Find where the given text appears and provide that cell's center as [x, y] coordinate. 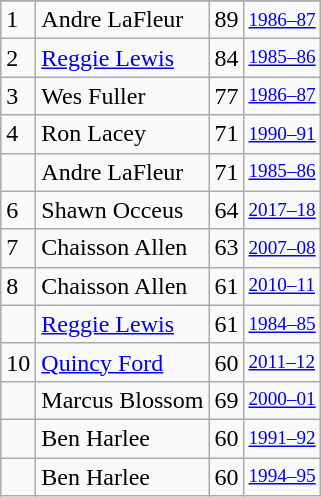
69 [226, 400]
1990–91 [282, 134]
7 [18, 248]
1984–85 [282, 324]
8 [18, 286]
2000–01 [282, 400]
1994–95 [282, 477]
10 [18, 362]
1 [18, 20]
77 [226, 96]
2017–18 [282, 210]
64 [226, 210]
Shawn Occeus [122, 210]
Marcus Blossom [122, 400]
2011–12 [282, 362]
3 [18, 96]
2 [18, 58]
63 [226, 248]
2010–11 [282, 286]
6 [18, 210]
84 [226, 58]
2007–08 [282, 248]
89 [226, 20]
Wes Fuller [122, 96]
Ron Lacey [122, 134]
Quincy Ford [122, 362]
4 [18, 134]
1991–92 [282, 438]
